Capture the cell that displays the provided text and extract its [X, Y] central coordinate. 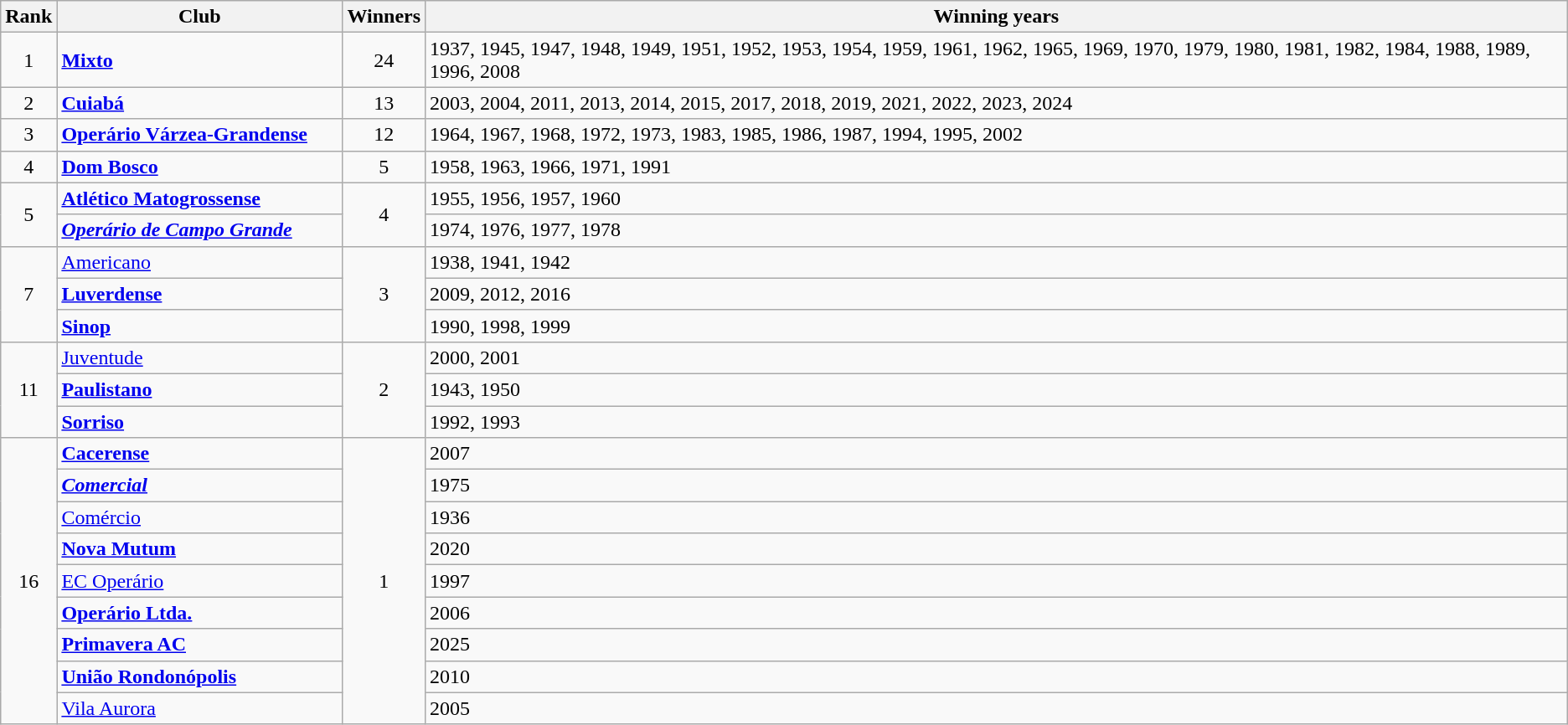
2007 [997, 454]
Primavera AC [199, 645]
Operário Várzea-Grandense [199, 135]
Comércio [199, 517]
Atlético Matogrossense [199, 198]
Nova Mutum [199, 549]
16 [28, 581]
Americano [199, 262]
1964, 1967, 1968, 1972, 1973, 1983, 1985, 1986, 1987, 1994, 1995, 2002 [997, 135]
1997 [997, 581]
Rank [28, 17]
24 [384, 60]
Sorriso [199, 421]
1958, 1963, 1966, 1971, 1991 [997, 167]
2020 [997, 549]
Juventude [199, 357]
1974, 1976, 1977, 1978 [997, 230]
Dom Bosco [199, 167]
2009, 2012, 2016 [997, 294]
1943, 1950 [997, 389]
Cacerense [199, 454]
12 [384, 135]
2003, 2004, 2011, 2013, 2014, 2015, 2017, 2018, 2019, 2021, 2022, 2023, 2024 [997, 103]
1937, 1945, 1947, 1948, 1949, 1951, 1952, 1953, 1954, 1959, 1961, 1962, 1965, 1969, 1970, 1979, 1980, 1981, 1982, 1984, 1988, 1989, 1996, 2008 [997, 60]
Winning years [997, 17]
2025 [997, 645]
2006 [997, 613]
Mixto [199, 60]
1992, 1993 [997, 421]
Paulistano [199, 389]
Comercial [199, 486]
13 [384, 103]
Operário Ltda. [199, 613]
2000, 2001 [997, 357]
Club [199, 17]
11 [28, 389]
1955, 1956, 1957, 1960 [997, 198]
EC Operário [199, 581]
1990, 1998, 1999 [997, 326]
Cuiabá [199, 103]
Luverdense [199, 294]
2005 [997, 708]
Winners [384, 17]
7 [28, 294]
Sinop [199, 326]
1936 [997, 517]
Vila Aurora [199, 708]
2010 [997, 676]
1938, 1941, 1942 [997, 262]
Operário de Campo Grande [199, 230]
1975 [997, 486]
União Rondonópolis [199, 676]
